Output the (x, y) coordinate of the center of the cell containing the given text.  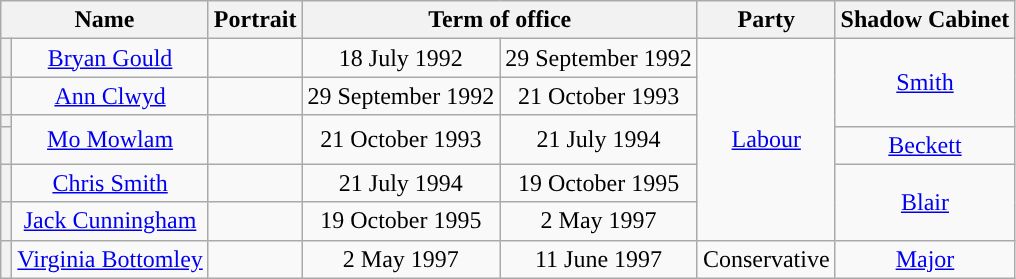
Beckett (925, 145)
Major (925, 259)
18 July 1992 (401, 58)
Mo Mowlam (110, 140)
Smith (925, 82)
Bryan Gould (110, 58)
Shadow Cabinet (925, 20)
Portrait (255, 20)
Party (766, 20)
Name (105, 20)
11 June 1997 (599, 259)
Virginia Bottomley (110, 259)
Labour (766, 140)
Ann Clwyd (110, 96)
Conservative (766, 259)
Chris Smith (110, 183)
Term of office (500, 20)
Jack Cunningham (110, 221)
Blair (925, 202)
